Return [x, y] of the center of cell containing provided text 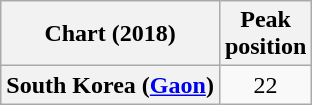
22 [265, 85]
South Korea (Gaon) [110, 85]
Peakposition [265, 34]
Chart (2018) [110, 34]
